Identify which cell holds the provided text, then report its [X, Y] central coordinate. 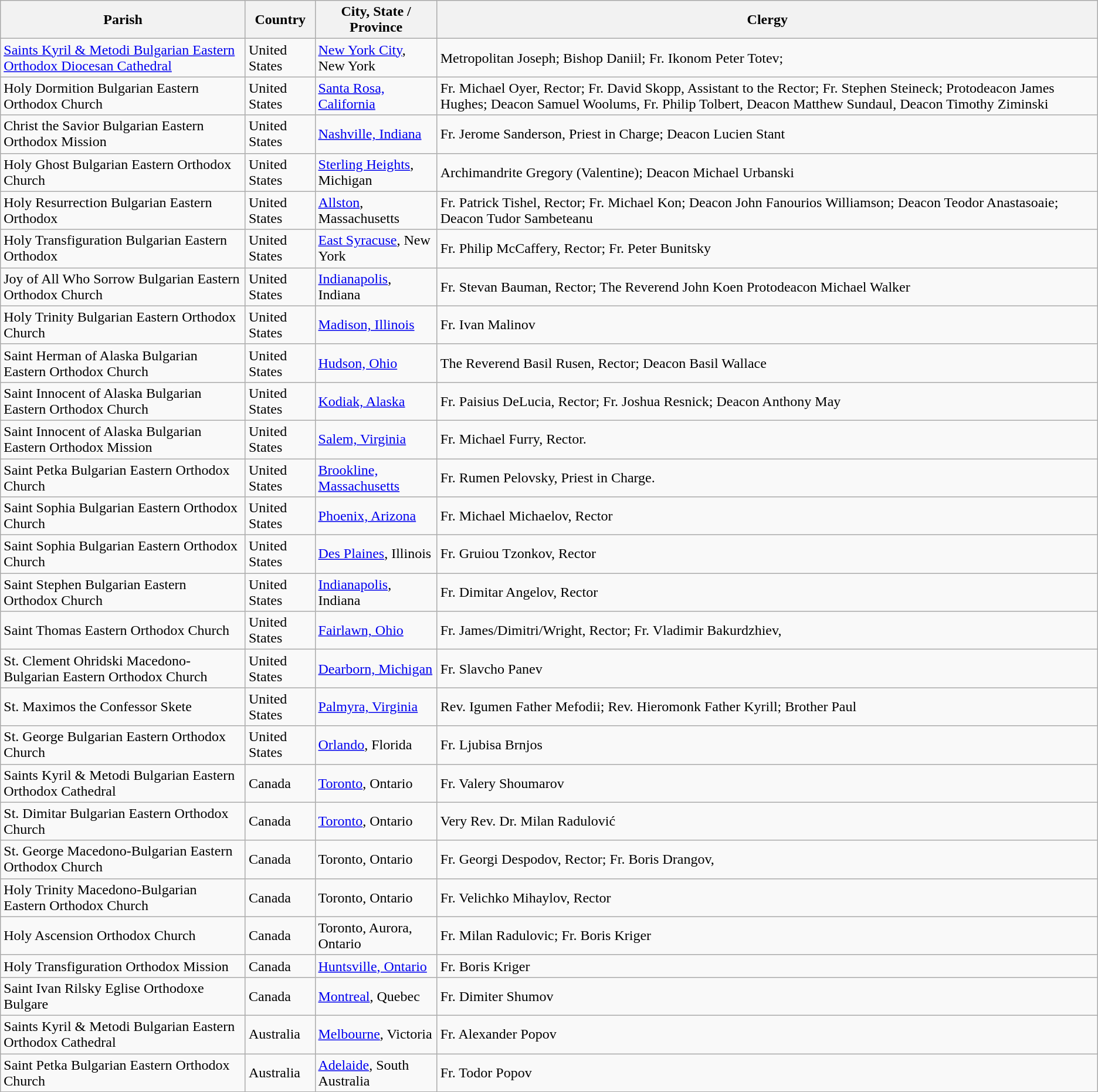
Sterling Heights, Michigan [376, 173]
Holy Dormition Bulgarian Eastern Orthodox Church [123, 96]
Madison, Illinois [376, 325]
Fr. Boris Kriger [767, 966]
Very Rev. Dr. Milan Radulović [767, 821]
Fr. Milan Radulovic; Fr. Boris Kriger [767, 935]
Holy Transfiguration Orthodox Mission [123, 966]
City, State / Province [376, 20]
Fr. James/Dimitri/Wright, Rector; Fr. Vladimir Bakurdzhiev, [767, 630]
Fr. Jerome Sanderson, Priest in Charge; Deacon Lucien Stant [767, 134]
Parish [123, 20]
Fr. Gruiou Tzonkov, Rector [767, 554]
The Reverend Basil Rusen, Rector; Deacon Basil Wallace [767, 363]
Kodiak, Alaska [376, 401]
St. George Macedono-Bulgarian Eastern Orthodox Church [123, 859]
Phoenix, Arizona [376, 516]
Nashville, Indiana [376, 134]
St. Clement Ohridski Macedono-Bulgarian Eastern Orthodox Church [123, 669]
Fr. Alexander Popov [767, 1034]
Fr. Philip McCaffery, Rector; Fr. Peter Bunitsky [767, 249]
Saint Innocent of Alaska Bulgarian Eastern Orthodox Mission [123, 439]
East Syracuse, New York [376, 249]
Fr. Stevan Bauman, Rector; The Reverend John Koen Protodeacon Michael Walker [767, 286]
Christ the Savior Bulgarian Eastern Orthodox Mission [123, 134]
Dearborn, Michigan [376, 669]
Saint Ivan Rilsky Eglise Orthodoxe Bulgare [123, 996]
Holy Ascension Orthodox Church [123, 935]
Fr. Velichko Mihaylov, Rector [767, 898]
Holy Ghost Bulgarian Eastern Orthodox Church [123, 173]
Saint Thomas Eastern Orthodox Church [123, 630]
Fr. Ivan Malinov [767, 325]
Palmyra, Virginia [376, 706]
Holy Trinity Macedono-Bulgarian Eastern Orthodox Church [123, 898]
Saints Kyril & Metodi Bulgarian Eastern Orthodox Diocesan Cathedral [123, 58]
Fr. Valery Shoumarov [767, 783]
Fr. Paisius DeLucia, Rector; Fr. Joshua Resnick; Deacon Anthony May [767, 401]
Huntsville, Ontario [376, 966]
Fr. Michael Michaelov, Rector [767, 516]
Allston, Massachusetts [376, 210]
Fr. Dimitar Angelov, Rector [767, 593]
Fr. Todor Popov [767, 1073]
Archimandrite Gregory (Valentine); Deacon Michael Urbanski [767, 173]
Melbourne, Victoria [376, 1034]
Des Plaines, Illinois [376, 554]
Salem, Virginia [376, 439]
Saint Stephen Bulgarian Eastern Orthodox Church [123, 593]
St. Maximos the Confessor Skete [123, 706]
New York City, New York [376, 58]
Fr. Patrick Tishel, Rector; Fr. Michael Kon; Deacon John Fanourios Williamson; Deacon Teodor Anastasoaie; Deacon Tudor Sambeteanu [767, 210]
Fr. Michael Furry, Rector. [767, 439]
Santa Rosa, California [376, 96]
Hudson, Ohio [376, 363]
Brookline, Massachusetts [376, 478]
Clergy [767, 20]
St. George Bulgarian Eastern Orthodox Church [123, 745]
Montreal, Quebec [376, 996]
Saint Herman of Alaska Bulgarian Eastern Orthodox Church [123, 363]
Saint Innocent of Alaska Bulgarian Eastern Orthodox Church [123, 401]
Holy Resurrection Bulgarian Eastern Orthodox [123, 210]
Adelaide, South Australia [376, 1073]
Fr. Ljubisa Brnjos [767, 745]
Fr. Georgi Despodov, Rector; Fr. Boris Drangov, [767, 859]
Orlando, Florida [376, 745]
St. Dimitar Bulgarian Eastern Orthodox Church [123, 821]
Holy Trinity Bulgarian Eastern Orthodox Church [123, 325]
Holy Transfiguration Bulgarian Eastern Orthodox [123, 249]
Fr. Slavcho Panev [767, 669]
Metropolitan Joseph; Bishop Daniil; Fr. Ikonom Peter Totev; [767, 58]
Rev. Igumen Father Mefodii; Rev. Hieromonk Father Kyrill; Brother Paul [767, 706]
Fr. Dimiter Shumov [767, 996]
Joy of All Who Sorrow Bulgarian Eastern Orthodox Church [123, 286]
Country [280, 20]
Fr. Rumen Pelovsky, Priest in Charge. [767, 478]
Toronto, Aurora, Ontario [376, 935]
Fairlawn, Ohio [376, 630]
